Return [X, Y] of the center of cell containing provided text 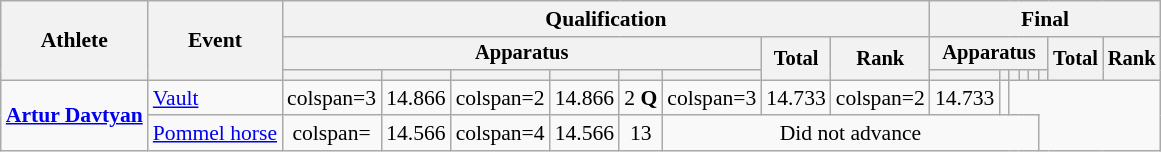
colspan=4 [500, 134]
Qualification [606, 19]
Final [1046, 19]
Athlete [74, 40]
Did not advance [850, 134]
Event [215, 40]
Vault [215, 98]
13 [640, 134]
colspan= [332, 134]
Pommel horse [215, 134]
2 Q [640, 98]
Artur Davtyan [74, 116]
